Locate the cell with the specified text and output its (X, Y) center coordinate. 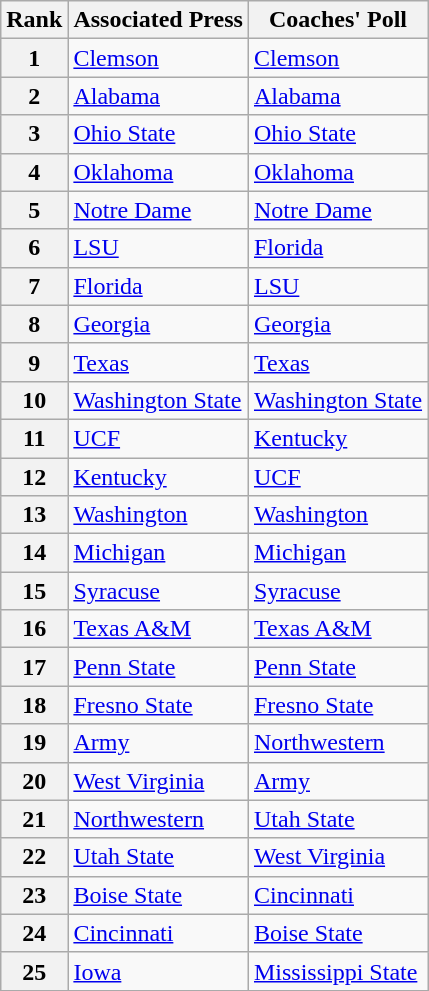
2 (34, 96)
Rank (34, 20)
4 (34, 172)
25 (34, 971)
22 (34, 857)
5 (34, 210)
Associated Press (158, 20)
20 (34, 781)
1 (34, 58)
24 (34, 933)
16 (34, 629)
Iowa (158, 971)
17 (34, 667)
6 (34, 248)
8 (34, 324)
12 (34, 477)
Mississippi State (338, 971)
19 (34, 743)
11 (34, 438)
15 (34, 591)
7 (34, 286)
9 (34, 362)
3 (34, 134)
10 (34, 400)
13 (34, 515)
14 (34, 553)
23 (34, 895)
Coaches' Poll (338, 20)
21 (34, 819)
18 (34, 705)
